Determine the [X, Y] coordinate at the center of the cell enclosing the given text.  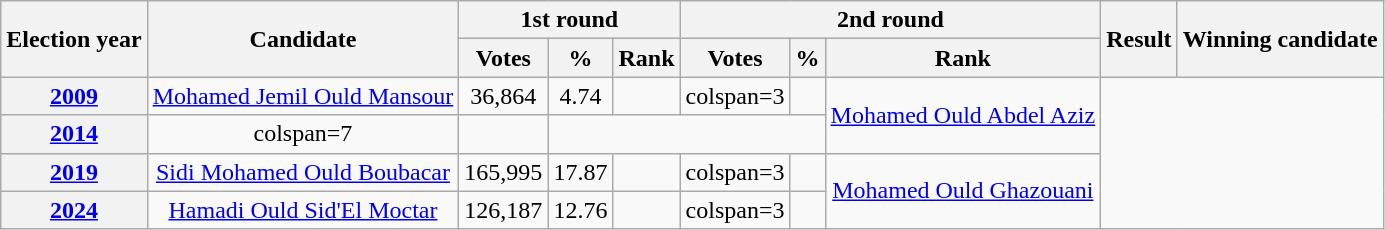
1st round [570, 20]
36,864 [504, 96]
2014 [74, 134]
Mohamed Jemil Ould Mansour [303, 96]
Sidi Mohamed Ould Boubacar [303, 172]
165,995 [504, 172]
126,187 [504, 210]
2019 [74, 172]
colspan=7 [303, 134]
4.74 [580, 96]
17.87 [580, 172]
Winning candidate [1280, 39]
Candidate [303, 39]
Mohamed Ould Ghazouani [963, 191]
Result [1139, 39]
2024 [74, 210]
2009 [74, 96]
Hamadi Ould Sid'El Moctar [303, 210]
12.76 [580, 210]
Mohamed Ould Abdel Aziz [963, 115]
2nd round [890, 20]
Election year [74, 39]
